Extract the [X, Y] coordinate from the center of the cell holding the provided text.  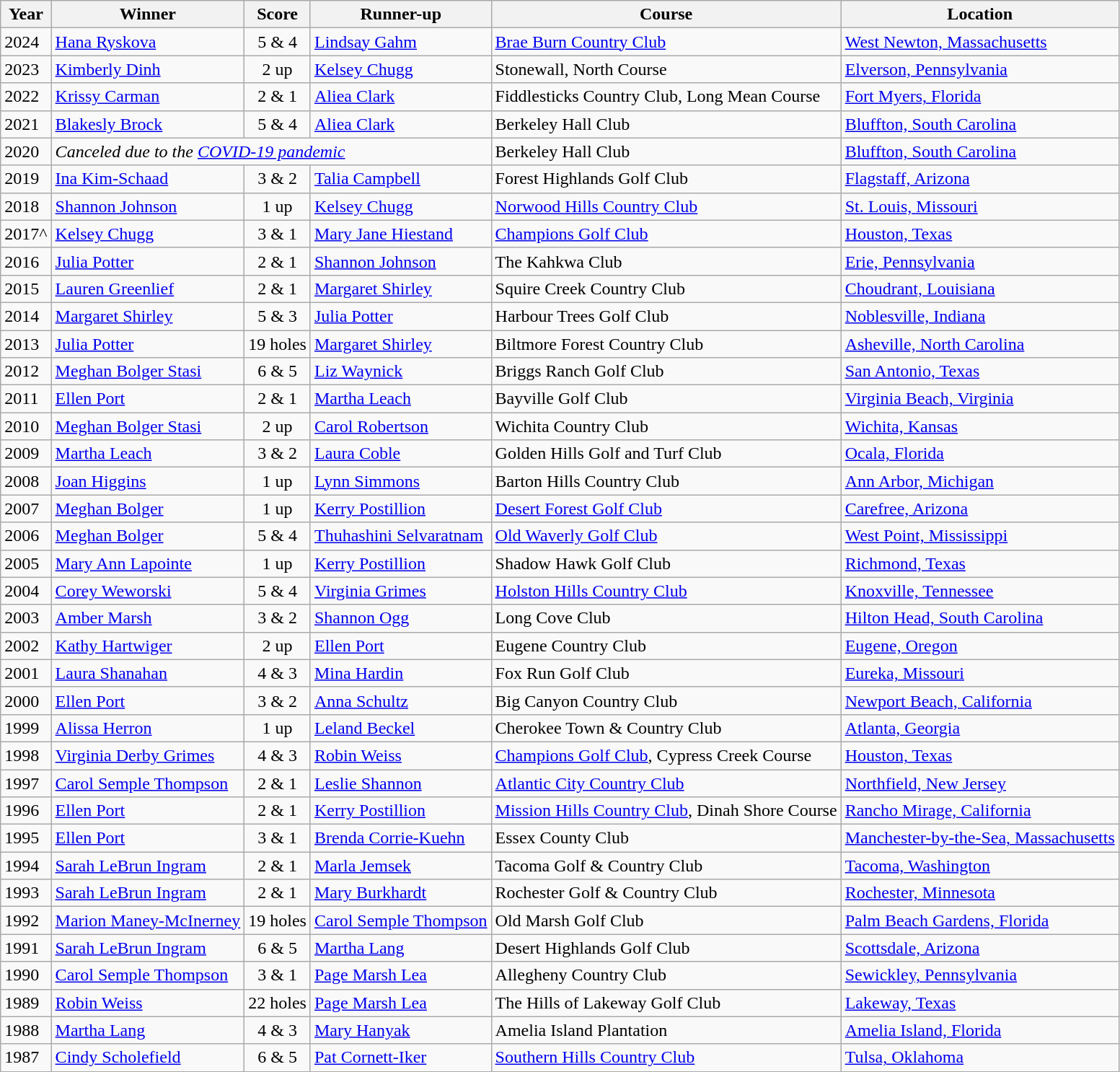
The Kahkwa Club [666, 261]
Ocala, Florida [979, 454]
Scottsdale, Arizona [979, 948]
Carefree, Arizona [979, 509]
Lynn Simmons [401, 481]
1997 [26, 783]
Kathy Hartwiger [148, 646]
Tacoma, Washington [979, 866]
Fiddlesticks Country Club, Long Mean Course [666, 97]
Lauren Greenlief [148, 289]
1992 [26, 921]
2012 [26, 372]
Location [979, 14]
Virginia Grimes [401, 591]
Golden Hills Golf and Turf Club [666, 454]
Mission Hills Country Club, Dinah Shore Course [666, 811]
Noblesville, Indiana [979, 316]
Hilton Head, South Carolina [979, 618]
Stonewall, North Course [666, 69]
2009 [26, 454]
Manchester-by-the-Sea, Massachusetts [979, 838]
Erie, Pennsylvania [979, 261]
Leslie Shannon [401, 783]
1993 [26, 893]
Mary Ann Lapointe [148, 563]
1991 [26, 948]
Alissa Herron [148, 728]
Hana Ryskova [148, 42]
Squire Creek Country Club [666, 289]
2015 [26, 289]
2007 [26, 509]
Eugene Country Club [666, 646]
Amelia Island Plantation [666, 1030]
Lakeway, Texas [979, 1003]
2014 [26, 316]
Ann Arbor, Michigan [979, 481]
Joan Higgins [148, 481]
Laura Shanahan [148, 673]
Shannon Ogg [401, 618]
Runner-up [401, 14]
Southern Hills Country Club [666, 1058]
Rochester Golf & Country Club [666, 893]
Desert Forest Golf Club [666, 509]
Canceled due to the COVID-19 pandemic [271, 151]
1990 [26, 975]
2021 [26, 124]
Mina Hardin [401, 673]
Virginia Derby Grimes [148, 755]
Palm Beach Gardens, Florida [979, 921]
Wichita, Kansas [979, 426]
Harbour Trees Golf Club [666, 316]
2005 [26, 563]
2000 [26, 700]
Brenda Corrie-Kuehn [401, 838]
2011 [26, 399]
Laura Coble [401, 454]
San Antonio, Texas [979, 372]
1996 [26, 811]
Briggs Ranch Golf Club [666, 372]
Asheville, North Carolina [979, 344]
Marion Maney-McInerney [148, 921]
Cherokee Town & Country Club [666, 728]
1999 [26, 728]
22 holes [278, 1003]
1988 [26, 1030]
Tacoma Golf & Country Club [666, 866]
Old Waverly Golf Club [666, 536]
Kimberly Dinh [148, 69]
Ina Kim-Schaad [148, 179]
Northfield, New Jersey [979, 783]
Tulsa, Oklahoma [979, 1058]
West Newton, Massachusetts [979, 42]
Leland Beckel [401, 728]
Cindy Scholefield [148, 1058]
Carol Robertson [401, 426]
Eureka, Missouri [979, 673]
Choudrant, Louisiana [979, 289]
Forest Highlands Golf Club [666, 179]
Eugene, Oregon [979, 646]
Old Marsh Golf Club [666, 921]
2024 [26, 42]
1995 [26, 838]
Essex County Club [666, 838]
Course [666, 14]
Pat Cornett-Iker [401, 1058]
Krissy Carman [148, 97]
1989 [26, 1003]
Flagstaff, Arizona [979, 179]
Mary Burkhardt [401, 893]
Atlantic City Country Club [666, 783]
Talia Campbell [401, 179]
Mary Jane Hiestand [401, 234]
Sewickley, Pennsylvania [979, 975]
Fort Myers, Florida [979, 97]
2008 [26, 481]
2022 [26, 97]
1998 [26, 755]
1994 [26, 866]
Winner [148, 14]
Score [278, 14]
Thuhashini Selvaratnam [401, 536]
2002 [26, 646]
5 & 3 [278, 316]
2018 [26, 206]
2017^ [26, 234]
2003 [26, 618]
2019 [26, 179]
2020 [26, 151]
2006 [26, 536]
Atlanta, Georgia [979, 728]
Elverson, Pennsylvania [979, 69]
Liz Waynick [401, 372]
Knoxville, Tennessee [979, 591]
2010 [26, 426]
2023 [26, 69]
Wichita Country Club [666, 426]
2016 [26, 261]
Amelia Island, Florida [979, 1030]
Mary Hanyak [401, 1030]
Champions Golf Club, Cypress Creek Course [666, 755]
Big Canyon Country Club [666, 700]
Anna Schultz [401, 700]
The Hills of Lakeway Golf Club [666, 1003]
Year [26, 14]
Shadow Hawk Golf Club [666, 563]
Fox Run Golf Club [666, 673]
Long Cove Club [666, 618]
2013 [26, 344]
Lindsay Gahm [401, 42]
Rochester, Minnesota [979, 893]
Amber Marsh [148, 618]
Barton Hills Country Club [666, 481]
Richmond, Texas [979, 563]
Desert Highlands Golf Club [666, 948]
2001 [26, 673]
Corey Weworski [148, 591]
Marla Jemsek [401, 866]
Brae Burn Country Club [666, 42]
2004 [26, 591]
Newport Beach, California [979, 700]
1987 [26, 1058]
Bayville Golf Club [666, 399]
Rancho Mirage, California [979, 811]
Allegheny Country Club [666, 975]
St. Louis, Missouri [979, 206]
Biltmore Forest Country Club [666, 344]
Holston Hills Country Club [666, 591]
Blakesly Brock [148, 124]
Virginia Beach, Virginia [979, 399]
Norwood Hills Country Club [666, 206]
West Point, Mississippi [979, 536]
Champions Golf Club [666, 234]
